Return (X, Y) of the center of cell containing provided text 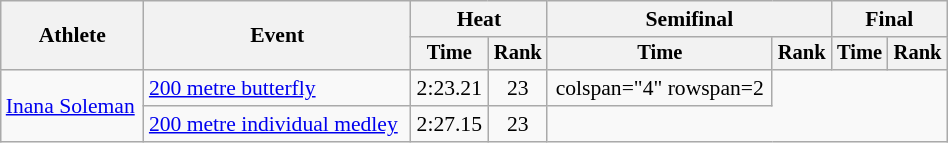
Athlete (72, 36)
2:23.21 (449, 88)
2:27.15 (449, 124)
Final (889, 19)
Heat (478, 19)
200 metre butterfly (278, 88)
Semifinal (689, 19)
colspan="4" rowspan=2 (660, 88)
200 metre individual medley (278, 124)
Inana Soleman (72, 106)
Event (278, 36)
